For the text-containing cell, return its midpoint in (x, y) coordinate format. 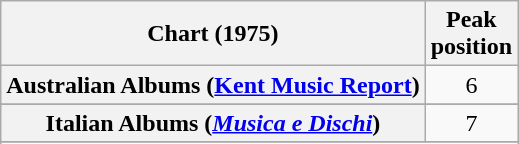
Italian Albums (Musica e Dischi) (213, 123)
Australian Albums (Kent Music Report) (213, 85)
Peakposition (471, 34)
6 (471, 85)
Chart (1975) (213, 34)
7 (471, 123)
